Scan for the cell matching the given text and deliver its (x, y) coordinate at center. 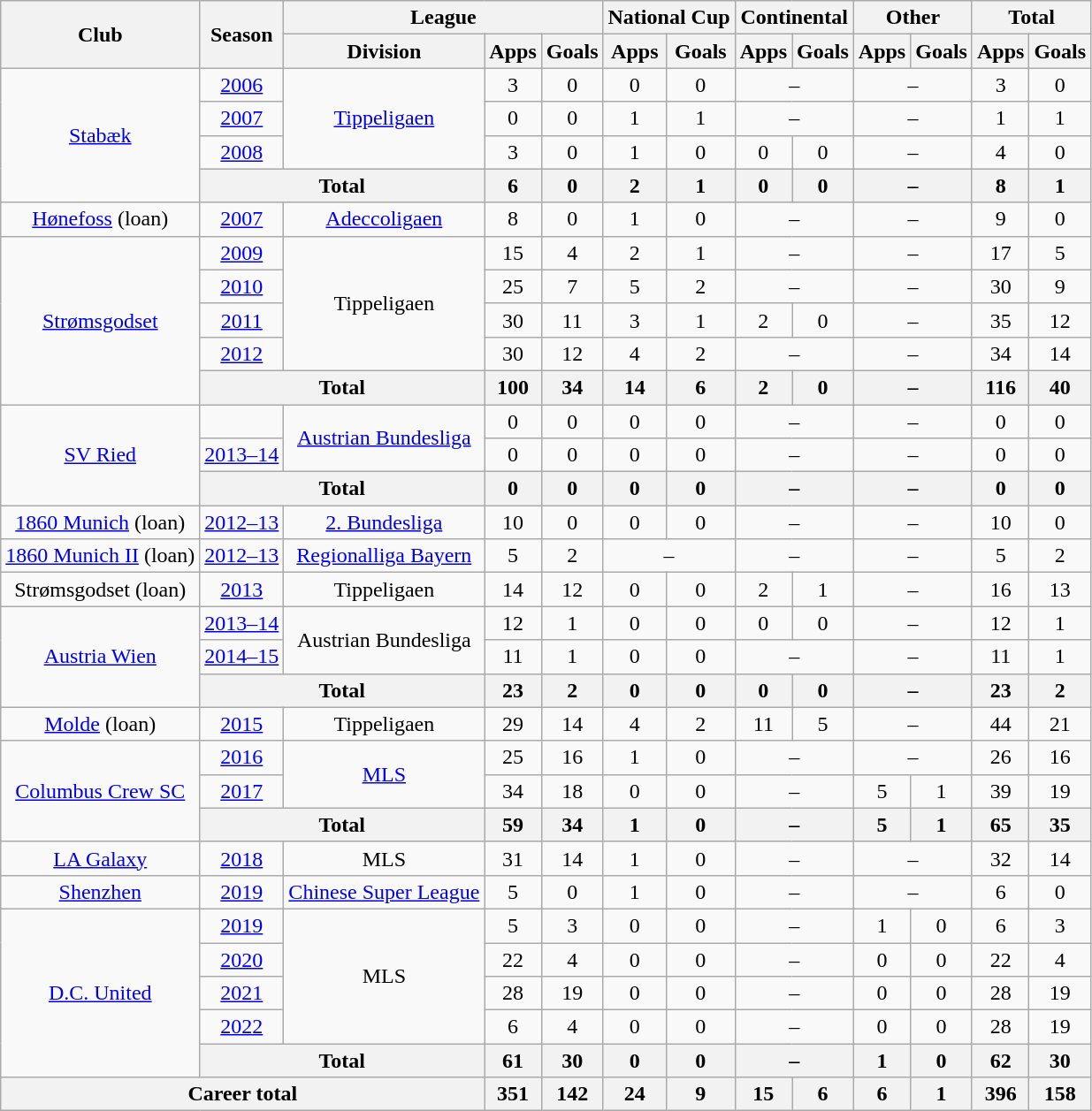
24 (635, 1094)
SV Ried (101, 455)
2020 (242, 959)
142 (572, 1094)
1860 Munich II (loan) (101, 556)
Hønefoss (loan) (101, 219)
League (444, 18)
2014–15 (242, 657)
Adeccoligaen (384, 219)
26 (1000, 757)
2006 (242, 85)
61 (513, 1061)
Other (913, 18)
Club (101, 34)
40 (1060, 387)
LA Galaxy (101, 858)
100 (513, 387)
Continental (794, 18)
2017 (242, 791)
62 (1000, 1061)
59 (513, 825)
2009 (242, 253)
2010 (242, 286)
2015 (242, 724)
2018 (242, 858)
116 (1000, 387)
2021 (242, 993)
2013 (242, 590)
2011 (242, 320)
Stabæk (101, 135)
2008 (242, 152)
National Cup (668, 18)
Shenzhen (101, 892)
Chinese Super League (384, 892)
39 (1000, 791)
Season (242, 34)
D.C. United (101, 993)
29 (513, 724)
21 (1060, 724)
Division (384, 51)
Columbus Crew SC (101, 791)
18 (572, 791)
396 (1000, 1094)
32 (1000, 858)
2012 (242, 354)
44 (1000, 724)
351 (513, 1094)
1860 Munich (loan) (101, 522)
Strømsgodset (101, 320)
2022 (242, 1027)
Austria Wien (101, 657)
Regionalliga Bayern (384, 556)
158 (1060, 1094)
13 (1060, 590)
17 (1000, 253)
2. Bundesliga (384, 522)
2016 (242, 757)
31 (513, 858)
7 (572, 286)
65 (1000, 825)
Career total (242, 1094)
Strømsgodset (loan) (101, 590)
Molde (loan) (101, 724)
